Locate the cell with the specified text and output its (x, y) center coordinate. 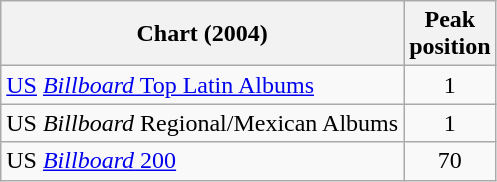
US Billboard Top Latin Albums (202, 85)
Peakposition (450, 34)
Chart (2004) (202, 34)
US Billboard 200 (202, 161)
US Billboard Regional/Mexican Albums (202, 123)
70 (450, 161)
